Determine the [X, Y] coordinate at the center of the cell enclosing the given text.  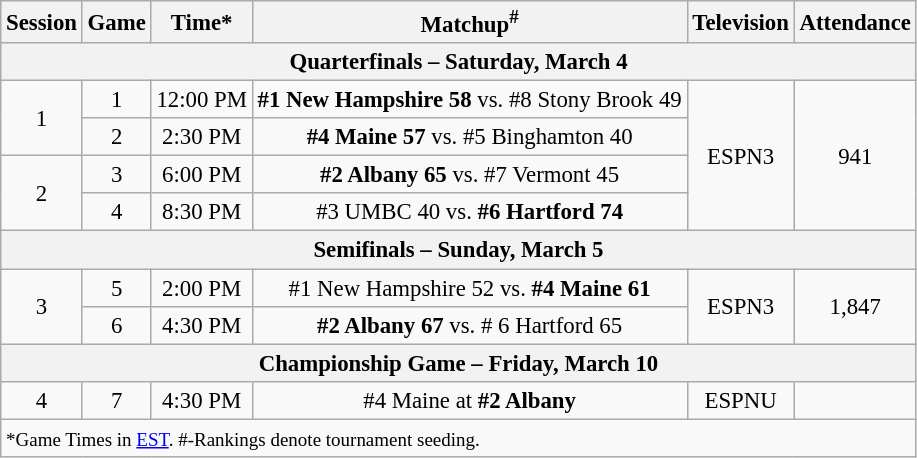
ESPNU [740, 400]
#1 New Hampshire 58 vs. #8 Stony Brook 49 [470, 100]
2:00 PM [202, 288]
Semifinals – Sunday, March 5 [458, 250]
#1 New Hampshire 52 vs. #4 Maine 61 [470, 288]
6:00 PM [202, 175]
Matchup# [470, 22]
Session [42, 22]
Quarterfinals – Saturday, March 4 [458, 62]
1,847 [855, 306]
5 [116, 288]
8:30 PM [202, 213]
#3 UMBC 40 vs. #6 Hartford 74 [470, 213]
#2 Albany 67 vs. # 6 Hartford 65 [470, 325]
Attendance [855, 22]
#4 Maine 57 vs. #5 Binghamton 40 [470, 137]
7 [116, 400]
941 [855, 156]
6 [116, 325]
#4 Maine at #2 Albany [470, 400]
Championship Game – Friday, March 10 [458, 363]
*Game Times in EST. #-Rankings denote tournament seeding. [458, 438]
#2 Albany 65 vs. #7 Vermont 45 [470, 175]
2:30 PM [202, 137]
12:00 PM [202, 100]
Television [740, 22]
Time* [202, 22]
Game [116, 22]
